Pinpoint the cell where the given text exists, returning its (X, Y) midpoint coordinate. 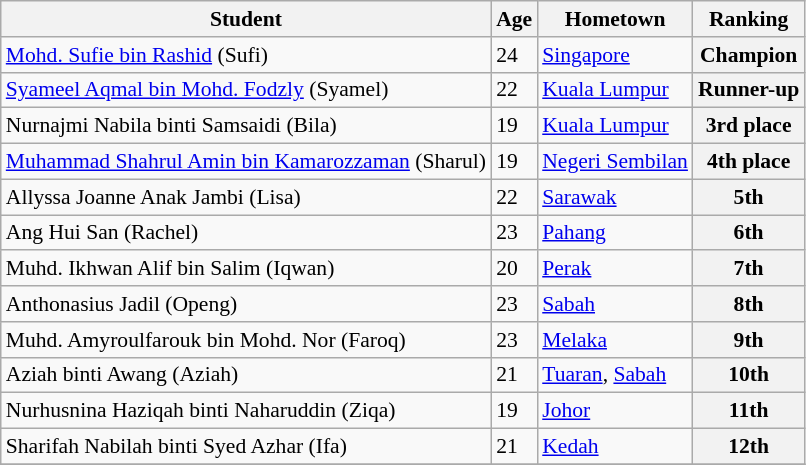
Tuaran, Sabah (615, 375)
9th (748, 340)
Nurhusnina Haziqah binti Naharuddin (Ziqa) (246, 411)
5th (748, 197)
Champion (748, 55)
Perak (615, 269)
11th (748, 411)
Nurnajmi Nabila binti Samsaidi (Bila) (246, 126)
Melaka (615, 340)
4th place (748, 162)
Anthonasius Jadil (Openg) (246, 304)
Muhd. Ikhwan Alif bin Salim (Iqwan) (246, 269)
Sabah (615, 304)
Student (246, 19)
8th (748, 304)
3rd place (748, 126)
Sarawak (615, 197)
Runner-up (748, 90)
7th (748, 269)
Ranking (748, 19)
Pahang (615, 233)
Muhd. Amyroulfarouk bin Mohd. Nor (Faroq) (246, 340)
10th (748, 375)
Allyssa Joanne Anak Jambi (Lisa) (246, 197)
Johor (615, 411)
Syameel Aqmal bin Mohd. Fodzly (Syamel) (246, 90)
Sharifah Nabilah binti Syed Azhar (Ifa) (246, 447)
24 (514, 55)
Mohd. Sufie bin Rashid (Sufi) (246, 55)
20 (514, 269)
Hometown (615, 19)
12th (748, 447)
Aziah binti Awang (Aziah) (246, 375)
6th (748, 233)
Ang Hui San (Rachel) (246, 233)
Negeri Sembilan (615, 162)
Singapore (615, 55)
Age (514, 19)
Kedah (615, 447)
Muhammad Shahrul Amin bin Kamarozzaman (Sharul) (246, 162)
